Search for the cell housing the specified text and yield its (X, Y) center coordinate. 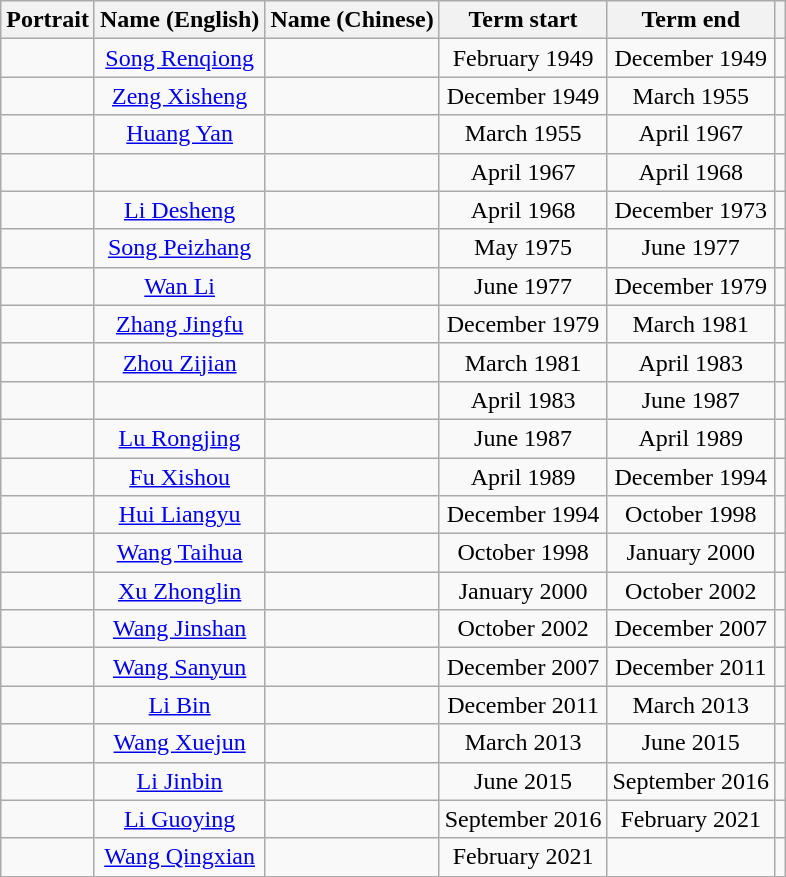
Wang Sanyun (179, 667)
Song Peizhang (179, 248)
Name (Chinese) (352, 20)
Zhou Zijian (179, 362)
Zeng Xisheng (179, 96)
Wang Qingxian (179, 857)
December 1973 (691, 210)
Term end (691, 20)
Zhang Jingfu (179, 324)
May 1975 (523, 248)
Wang Xuejun (179, 743)
Song Renqiong (179, 58)
Wan Li (179, 286)
Lu Rongjing (179, 438)
Li Bin (179, 705)
Wang Taihua (179, 553)
Xu Zhonglin (179, 591)
Li Guoying (179, 819)
Li Jinbin (179, 781)
Fu Xishou (179, 477)
Li Desheng (179, 210)
Portrait (48, 20)
February 1949 (523, 58)
Hui Liangyu (179, 515)
Term start (523, 20)
Huang Yan (179, 134)
Wang Jinshan (179, 629)
Name (English) (179, 20)
